Return the (X, Y) coordinate for the center point of the cell that contains the specified text.  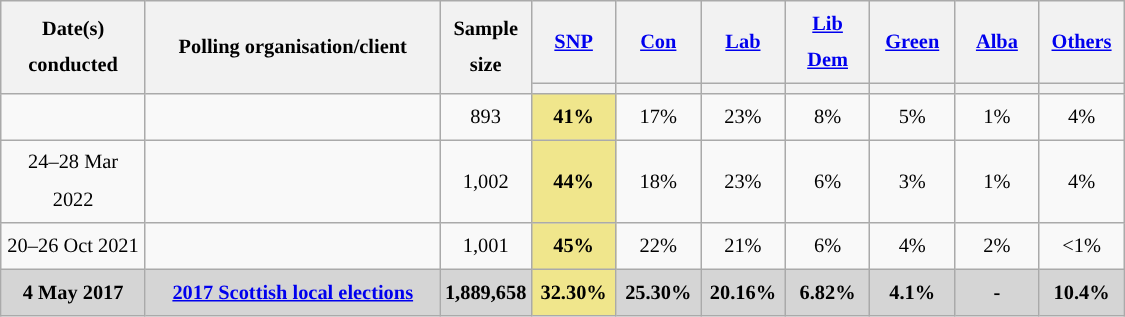
893 (486, 116)
Con (658, 42)
4.1% (912, 292)
2017 Scottish local elections (292, 292)
32.30% (574, 292)
22% (658, 245)
Polling organisation/client (292, 46)
8% (828, 116)
10.4% (1082, 292)
Sample size (486, 46)
1,889,658 (486, 292)
21% (744, 245)
24–28 Mar 2022 (74, 180)
5% (912, 116)
Alba (998, 42)
1,002 (486, 180)
4 May 2017 (74, 292)
41% (574, 116)
2% (998, 245)
44% (574, 180)
1,001 (486, 245)
Lab (744, 42)
3% (912, 180)
- (998, 292)
20–26 Oct 2021 (74, 245)
18% (658, 180)
Date(s) conducted (74, 46)
Others (1082, 42)
20.16% (744, 292)
Lib Dem (828, 42)
25.30% (658, 292)
<1% (1082, 245)
Green (912, 42)
45% (574, 245)
SNP (574, 42)
17% (658, 116)
6.82% (828, 292)
